Find where the given text appears and provide that cell's center as [x, y] coordinate. 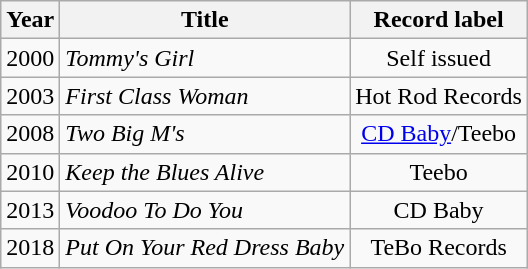
Keep the Blues Alive [205, 172]
2013 [30, 210]
2010 [30, 172]
2018 [30, 248]
Voodoo To Do You [205, 210]
First Class Woman [205, 96]
CD Baby [439, 210]
2000 [30, 58]
Hot Rod Records [439, 96]
CD Baby/Teebo [439, 134]
2003 [30, 96]
Put On Your Red Dress Baby [205, 248]
Self issued [439, 58]
Record label [439, 20]
Tommy's Girl [205, 58]
Two Big M's [205, 134]
Title [205, 20]
TeBo Records [439, 248]
Year [30, 20]
2008 [30, 134]
Teebo [439, 172]
